Capture the cell that displays the provided text and extract its [x, y] central coordinate. 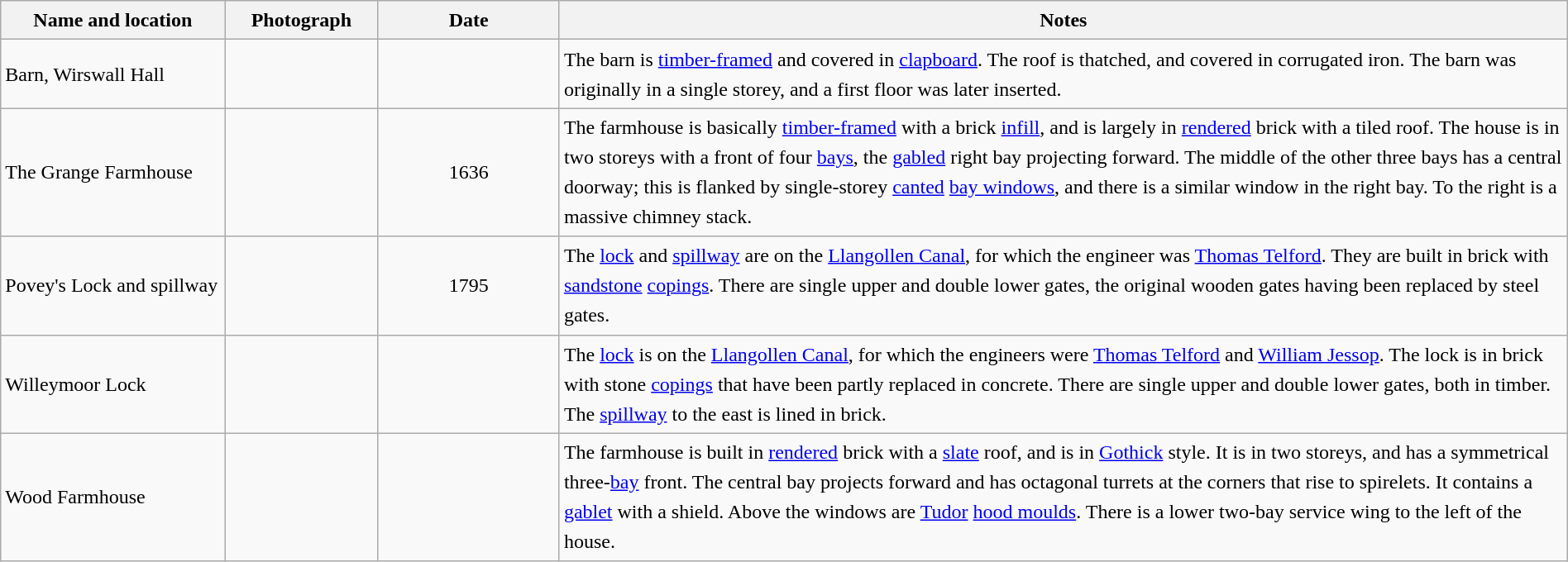
Povey's Lock and spillway [112, 286]
1795 [468, 286]
1636 [468, 172]
Barn, Wirswall Hall [112, 74]
Notes [1064, 20]
Willeymoor Lock [112, 383]
Date [468, 20]
Photograph [301, 20]
Wood Farmhouse [112, 498]
The Grange Farmhouse [112, 172]
Name and location [112, 20]
